Locate the cell with the specified text and output its [X, Y] center coordinate. 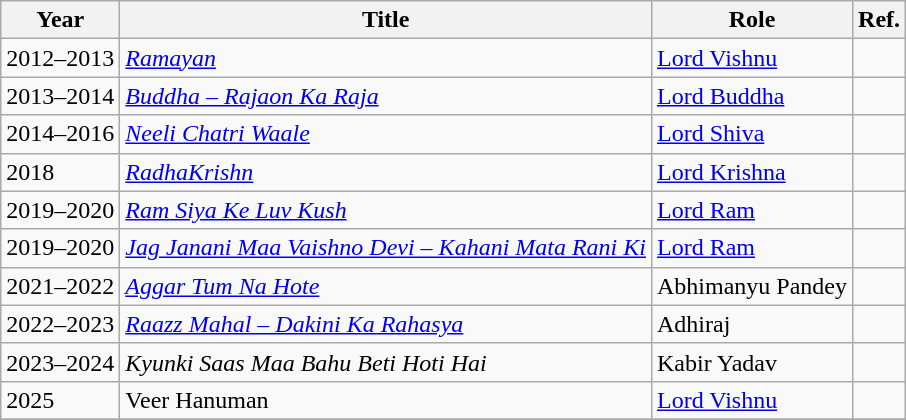
Lord Krishna [752, 172]
2025 [60, 400]
Year [60, 20]
2023–2024 [60, 362]
Lord Shiva [752, 134]
RadhaKrishn [386, 172]
Kyunki Saas Maa Bahu Beti Hoti Hai [386, 362]
Veer Hanuman [386, 400]
2013–2014 [60, 96]
Ram Siya Ke Luv Kush [386, 210]
Jag Janani Maa Vaishno Devi – Kahani Mata Rani Ki [386, 248]
Neeli Chatri Waale [386, 134]
Adhiraj [752, 324]
Lord Buddha [752, 96]
2014–2016 [60, 134]
Abhimanyu Pandey [752, 286]
Title [386, 20]
2012–2013 [60, 58]
Buddha – Rajaon Ka Raja [386, 96]
Ref. [880, 20]
2021–2022 [60, 286]
Kabir Yadav [752, 362]
Raazz Mahal – Dakini Ka Rahasya [386, 324]
Aggar Tum Na Hote [386, 286]
Ramayan [386, 58]
2022–2023 [60, 324]
2018 [60, 172]
Role [752, 20]
